Find where the given text appears and provide that cell's center as (x, y) coordinate. 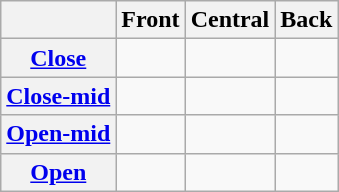
Front (150, 20)
Back (306, 20)
Open-mid (58, 134)
Close (58, 58)
Central (230, 20)
Close-mid (58, 96)
Open (58, 172)
